Output the [x, y] coordinate of the center of the cell containing the given text.  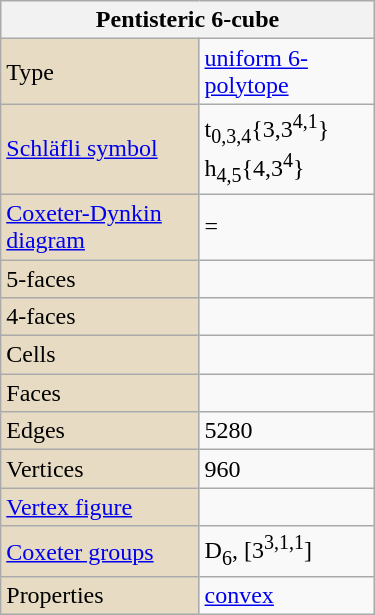
Coxeter groups [100, 552]
= [286, 226]
960 [286, 469]
Vertex figure [100, 507]
Edges [100, 431]
Type [100, 72]
uniform 6-polytope [286, 72]
4-faces [100, 317]
5-faces [100, 279]
Pentisteric 6-cube [188, 20]
D6, [33,1,1] [286, 552]
convex [286, 596]
Properties [100, 596]
Vertices [100, 469]
t0,3,4{3,34,1}h4,5{4,34} [286, 150]
Schläfli symbol [100, 150]
Coxeter-Dynkin diagram [100, 226]
Faces [100, 393]
Cells [100, 355]
5280 [286, 431]
